Identify which cell holds the provided text, then report its (X, Y) central coordinate. 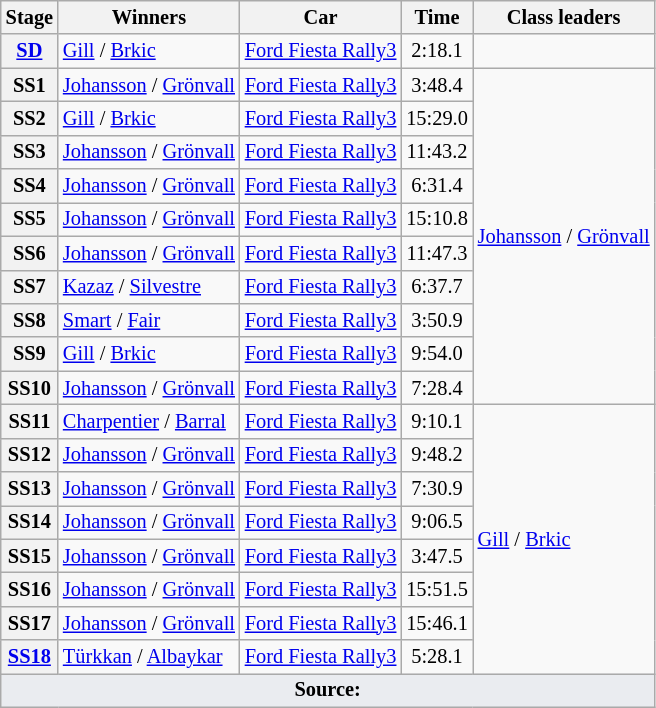
11:47.3 (436, 253)
SS1 (30, 85)
Türkkan / Albaykar (149, 657)
7:28.4 (436, 388)
Stage (30, 17)
3:47.5 (436, 556)
15:46.1 (436, 623)
Charpentier / Barral (149, 421)
Source: (328, 690)
SS11 (30, 421)
7:30.9 (436, 489)
Time (436, 17)
SS18 (30, 657)
9:54.0 (436, 354)
SS7 (30, 287)
SS4 (30, 186)
Smart / Fair (149, 320)
3:50.9 (436, 320)
Winners (149, 17)
SD (30, 51)
6:37.7 (436, 287)
Class leaders (564, 17)
SS5 (30, 219)
SS15 (30, 556)
SS8 (30, 320)
5:28.1 (436, 657)
15:10.8 (436, 219)
Car (320, 17)
SS3 (30, 152)
SS17 (30, 623)
9:48.2 (436, 455)
SS2 (30, 118)
2:18.1 (436, 51)
11:43.2 (436, 152)
6:31.4 (436, 186)
15:29.0 (436, 118)
SS12 (30, 455)
15:51.5 (436, 589)
SS13 (30, 489)
SS10 (30, 388)
9:10.1 (436, 421)
3:48.4 (436, 85)
SS9 (30, 354)
SS14 (30, 522)
9:06.5 (436, 522)
SS16 (30, 589)
Kazaz / Silvestre (149, 287)
SS6 (30, 253)
